Output the (x, y) coordinate of the center of the cell containing the given text.  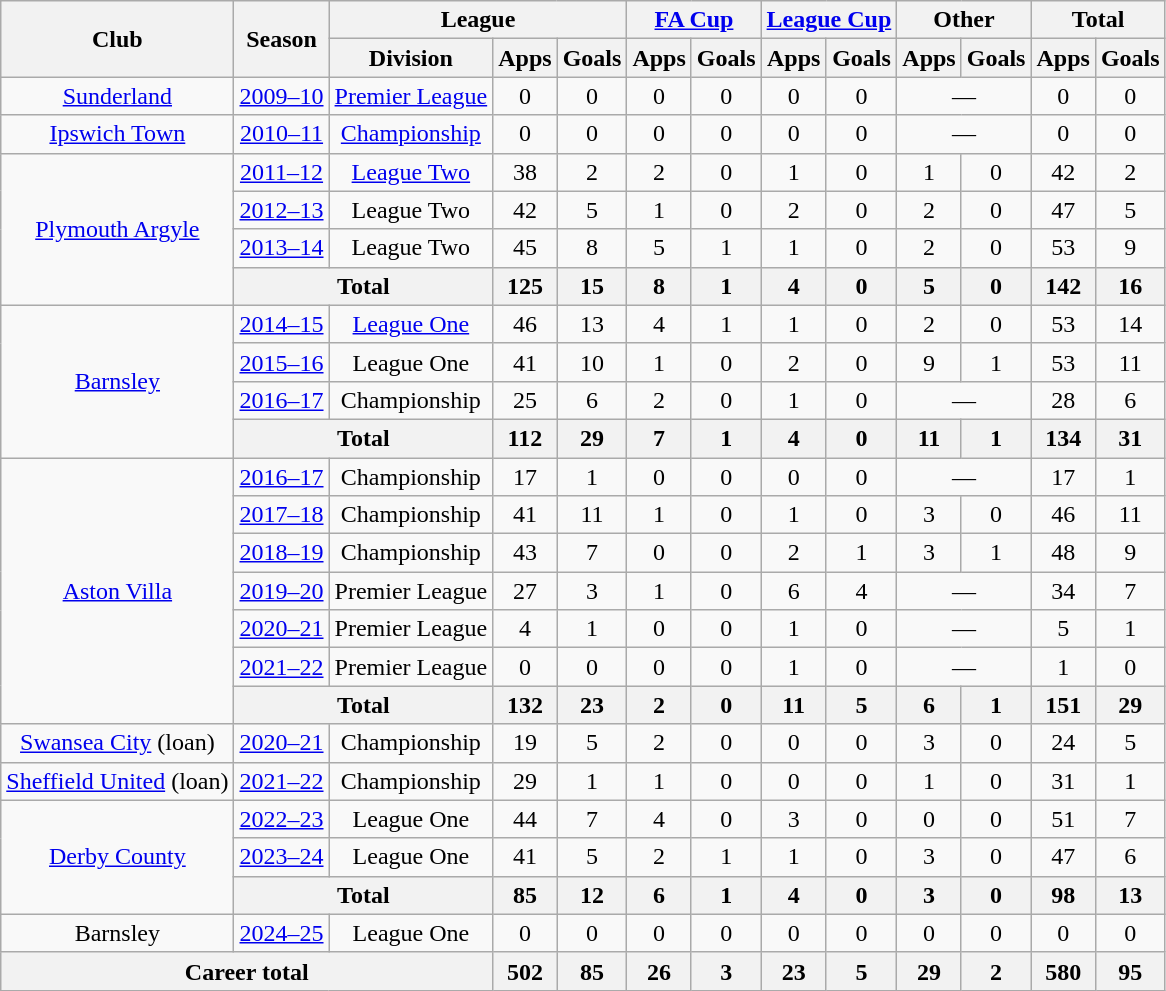
2015–16 (282, 362)
132 (525, 705)
2018–19 (282, 553)
45 (525, 248)
27 (525, 591)
2017–18 (282, 515)
Aston Villa (118, 591)
25 (525, 400)
38 (525, 172)
Club (118, 39)
125 (525, 286)
151 (1063, 705)
580 (1063, 971)
Career total (247, 971)
2022–23 (282, 819)
2010–11 (282, 134)
28 (1063, 400)
2019–20 (282, 591)
142 (1063, 286)
95 (1130, 971)
Other (964, 20)
51 (1063, 819)
19 (525, 743)
Ipswich Town (118, 134)
14 (1130, 324)
Division (411, 58)
2024–25 (282, 933)
2012–13 (282, 210)
Derby County (118, 857)
48 (1063, 553)
2023–24 (282, 857)
112 (525, 438)
26 (659, 971)
10 (592, 362)
2011–12 (282, 172)
Season (282, 39)
League (478, 20)
12 (592, 895)
Swansea City (loan) (118, 743)
98 (1063, 895)
43 (525, 553)
44 (525, 819)
FA Cup (694, 20)
24 (1063, 743)
34 (1063, 591)
Sheffield United (loan) (118, 781)
Sunderland (118, 96)
15 (592, 286)
2013–14 (282, 248)
16 (1130, 286)
2014–15 (282, 324)
League Cup (829, 20)
502 (525, 971)
Plymouth Argyle (118, 229)
2009–10 (282, 96)
134 (1063, 438)
